For the text-containing cell, return its midpoint in [X, Y] coordinate format. 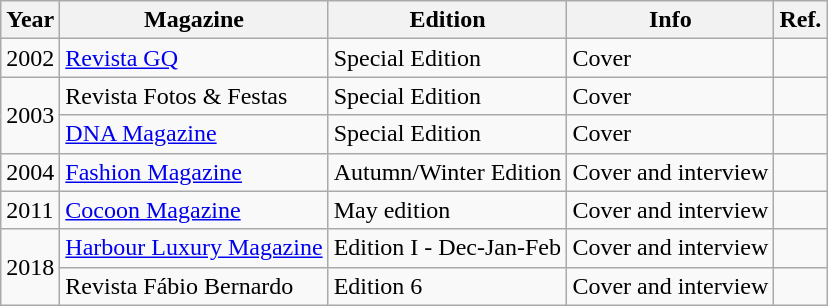
DNA Magazine [194, 134]
May edition [448, 210]
Revista Fotos & Festas [194, 96]
Edition [448, 20]
Magazine [194, 20]
Fashion Magazine [194, 172]
Edition 6 [448, 286]
Harbour Luxury Magazine [194, 248]
2004 [30, 172]
Year [30, 20]
Cocoon Magazine [194, 210]
2011 [30, 210]
Ref. [800, 20]
Edition I - Dec-Jan-Feb [448, 248]
Info [670, 20]
Revista GQ [194, 58]
Autumn/Winter Edition [448, 172]
2018 [30, 267]
2002 [30, 58]
2003 [30, 115]
Revista Fábio Bernardo [194, 286]
